Find where the given text appears and provide that cell's center as [X, Y] coordinate. 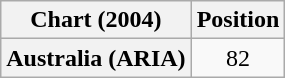
Australia (ARIA) [96, 58]
Chart (2004) [96, 20]
82 [238, 58]
Position [238, 20]
